Provide the [X, Y] coordinate of the cell's center where the given text is located.  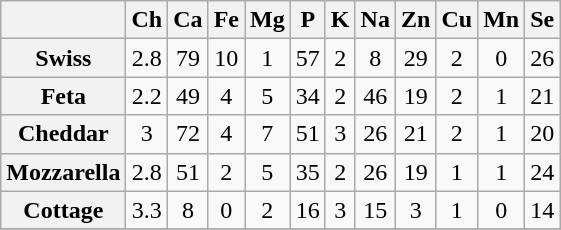
Mn [502, 20]
15 [375, 210]
Fe [226, 20]
Cottage [64, 210]
Zn [415, 20]
Cu [457, 20]
35 [308, 172]
57 [308, 58]
34 [308, 96]
Cheddar [64, 134]
K [340, 20]
P [308, 20]
Ca [188, 20]
24 [542, 172]
29 [415, 58]
46 [375, 96]
Mozzarella [64, 172]
79 [188, 58]
Na [375, 20]
10 [226, 58]
16 [308, 210]
2.2 [147, 96]
72 [188, 134]
49 [188, 96]
Swiss [64, 58]
Se [542, 20]
Mg [267, 20]
Feta [64, 96]
7 [267, 134]
14 [542, 210]
Ch [147, 20]
20 [542, 134]
3.3 [147, 210]
